From the cell containing the given text, extract its center point as [x, y] coordinate. 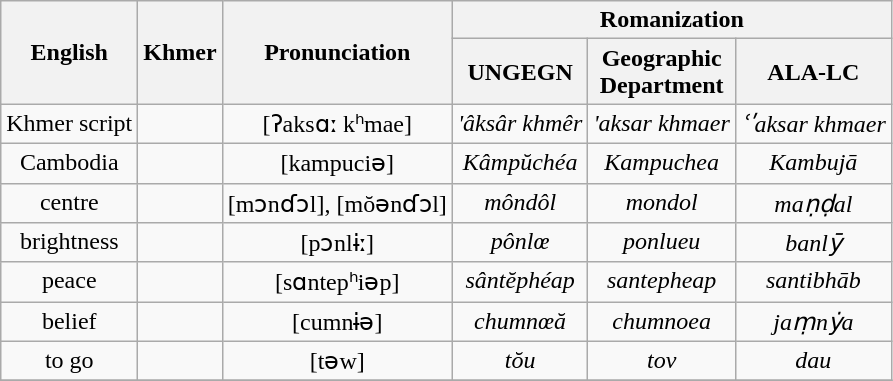
santibhāb [813, 282]
ʿʹaksar khmaer [813, 124]
[təw] [337, 361]
Cambodia [70, 163]
maṇḍal [813, 203]
sântĕphéap [520, 282]
Romanization [672, 20]
pônlœ [520, 243]
ALA-LC [813, 72]
môndôl [520, 203]
[sɑntepʰiəp] [337, 282]
GeographicDepartment [662, 72]
[pɔnlɨː] [337, 243]
Kampuchea [662, 163]
Kâmpŭchéa [520, 163]
'âksâr khmêr [520, 124]
Pronunciation [337, 52]
belief [70, 322]
centre [70, 203]
mondol [662, 203]
'aksar khmaer [662, 124]
peace [70, 282]
to go [70, 361]
UNGEGN [520, 72]
[cumnɨə] [337, 322]
Khmer script [70, 124]
ponlueu [662, 243]
Kambujā [813, 163]
Khmer [180, 52]
English [70, 52]
jaṃnẏa [813, 322]
dau [813, 361]
[ʔaksɑː kʰmae] [337, 124]
[kampuciə] [337, 163]
santepheap [662, 282]
banlȳ [813, 243]
chumnœă [520, 322]
tŏu [520, 361]
chumnoea [662, 322]
tov [662, 361]
[mɔnɗɔl], [mŏənɗɔl] [337, 203]
brightness [70, 243]
